Detect which cell encompasses the target text, then output its [X, Y] center coordinate. 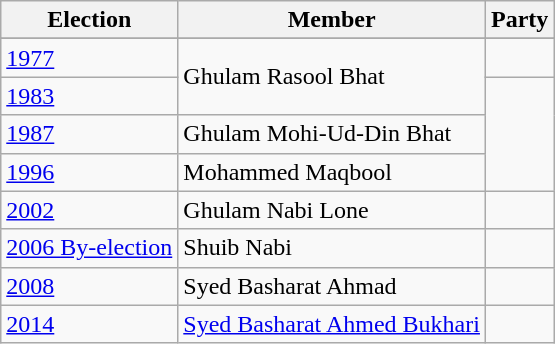
2008 [90, 286]
Ghulam Mohi-Ud-Din Bhat [332, 134]
1983 [90, 96]
1977 [90, 58]
Election [90, 20]
1996 [90, 172]
Member [332, 20]
1987 [90, 134]
Mohammed Maqbool [332, 172]
Syed Basharat Ahmed Bukhari [332, 324]
2014 [90, 324]
Ghulam Nabi Lone [332, 210]
Ghulam Rasool Bhat [332, 77]
Shuib Nabi [332, 248]
Syed Basharat Ahmad [332, 286]
Party [519, 20]
2006 By-election [90, 248]
2002 [90, 210]
